Locate the cell with the specified text and output its [X, Y] center coordinate. 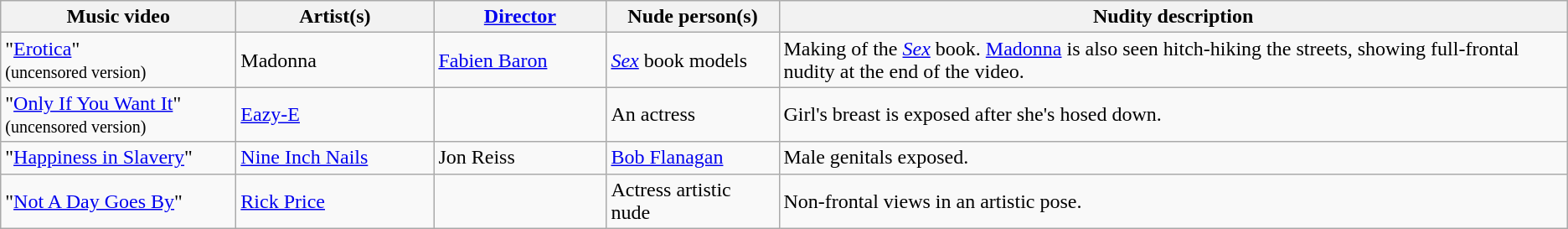
"Only If You Want It" (uncensored version) [119, 114]
Fabien Baron [520, 60]
Artist(s) [335, 17]
"Happiness in Slavery" [119, 158]
Madonna [335, 60]
"Not A Day Goes By" [119, 201]
Nudity description [1173, 17]
Director [520, 17]
Eazy-E [335, 114]
"Erotica" (uncensored version) [119, 60]
An actress [693, 114]
Music video [119, 17]
Non-frontal views in an artistic pose. [1173, 201]
Male genitals exposed. [1173, 158]
Nude person(s) [693, 17]
Girl's breast is exposed after she's hosed down. [1173, 114]
Making of the Sex book. Madonna is also seen hitch-hiking the streets, showing full-frontal nudity at the end of the video. [1173, 60]
Bob Flanagan [693, 158]
Rick Price [335, 201]
Nine Inch Nails [335, 158]
Sex book models [693, 60]
Jon Reiss [520, 158]
Actress artistic nude [693, 201]
